Pinpoint the cell where the given text exists, returning its (x, y) midpoint coordinate. 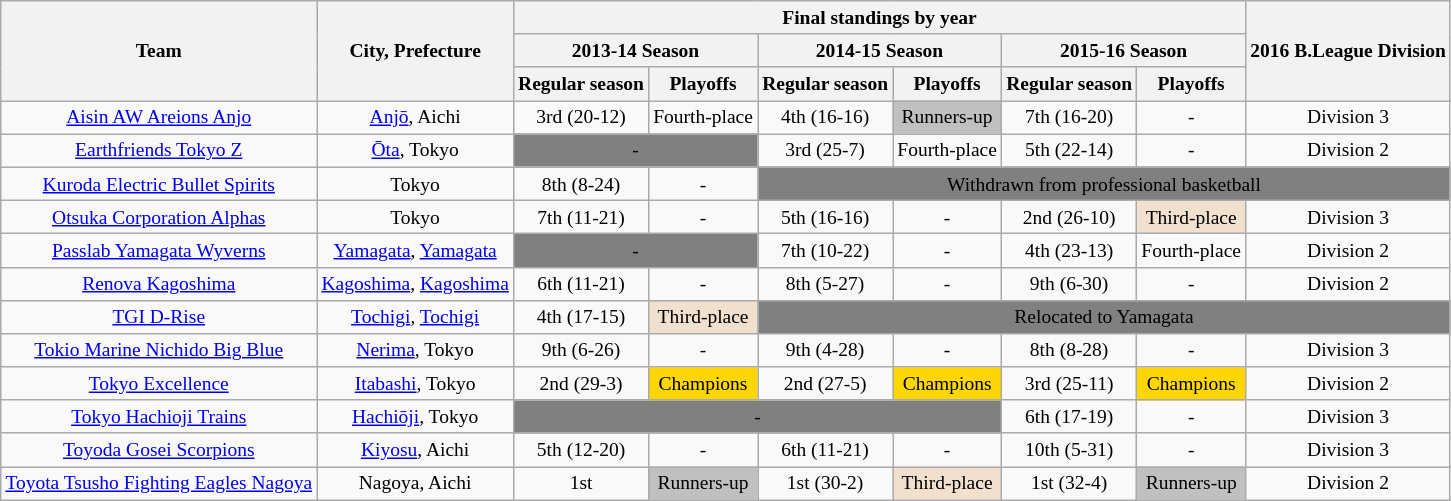
7th (10-22) (826, 250)
9th (6-26) (580, 350)
Relocated to Yamagata (1104, 316)
4th (16-16) (826, 118)
Anjō, Aichi (416, 118)
6th (17-19) (1070, 416)
2014-15 Season (880, 50)
Tochigi, Tochigi (416, 316)
3rd (25-7) (826, 150)
Otsuka Corporation Alphas (159, 216)
Yamagata, Yamagata (416, 250)
2015-16 Season (1124, 50)
4th (23-13) (1070, 250)
Ōta, Tokyo (416, 150)
Tokyo Hachioji Trains (159, 416)
9th (6-30) (1070, 284)
3rd (20-12) (580, 118)
10th (5-31) (1070, 450)
2nd (26-10) (1070, 216)
Nagoya, Aichi (416, 484)
Kuroda Electric Bullet Spirits (159, 184)
2nd (29-3) (580, 384)
Hachiōji, Tokyo (416, 416)
2016 B.League Division (1348, 51)
Itabashi, Tokyo (416, 384)
1st (580, 484)
9th (4-28) (826, 350)
8th (8-24) (580, 184)
2013-14 Season (635, 50)
City, Prefecture (416, 51)
2nd (27-5) (826, 384)
8th (5-27) (826, 284)
3rd (25-11) (1070, 384)
Passlab Yamagata Wyverns (159, 250)
Kiyosu, Aichi (416, 450)
Toyota Tsusho Fighting Eagles Nagoya (159, 484)
Final standings by year (879, 18)
Nerima, Tokyo (416, 350)
5th (16-16) (826, 216)
8th (8-28) (1070, 350)
5th (22-14) (1070, 150)
Renova Kagoshima (159, 284)
Kagoshima, Kagoshima (416, 284)
7th (11-21) (580, 216)
1st (32-4) (1070, 484)
Team (159, 51)
TGI D-Rise (159, 316)
1st (30-2) (826, 484)
Earthfriends Tokyo Z (159, 150)
7th (16-20) (1070, 118)
Tokyo Excellence (159, 384)
Aisin AW Areions Anjo (159, 118)
5th (12-20) (580, 450)
Toyoda Gosei Scorpions (159, 450)
Tokio Marine Nichido Big Blue (159, 350)
Withdrawn from professional basketball (1104, 184)
4th (17-15) (580, 316)
